Capture the cell that displays the provided text and extract its (x, y) central coordinate. 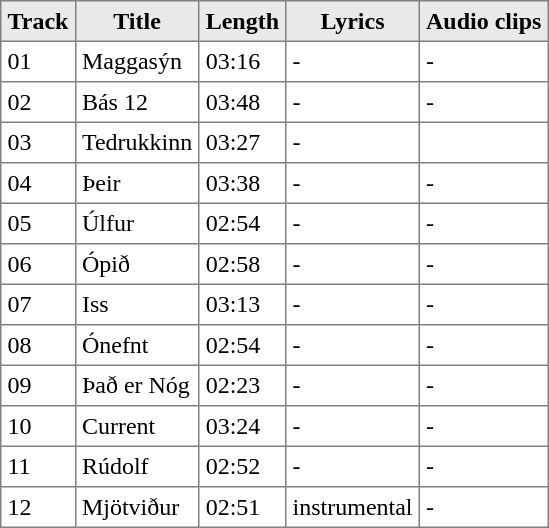
03:27 (242, 142)
02 (38, 102)
06 (38, 264)
02:58 (242, 264)
Length (242, 21)
03:48 (242, 102)
Audio clips (484, 21)
Ónefnt (137, 345)
Rúdolf (137, 466)
02:51 (242, 507)
03:38 (242, 183)
11 (38, 466)
12 (38, 507)
Lyrics (352, 21)
Úlfur (137, 223)
03:24 (242, 426)
Mjötviður (137, 507)
Bás 12 (137, 102)
instrumental (352, 507)
Title (137, 21)
Það er Nóg (137, 385)
02:52 (242, 466)
Track (38, 21)
05 (38, 223)
02:23 (242, 385)
Current (137, 426)
Ópið (137, 264)
Þeir (137, 183)
10 (38, 426)
08 (38, 345)
03:13 (242, 304)
01 (38, 61)
Tedrukkinn (137, 142)
03 (38, 142)
04 (38, 183)
09 (38, 385)
Iss (137, 304)
Maggasýn (137, 61)
03:16 (242, 61)
07 (38, 304)
